Detect which cell encompasses the target text, then output its [x, y] center coordinate. 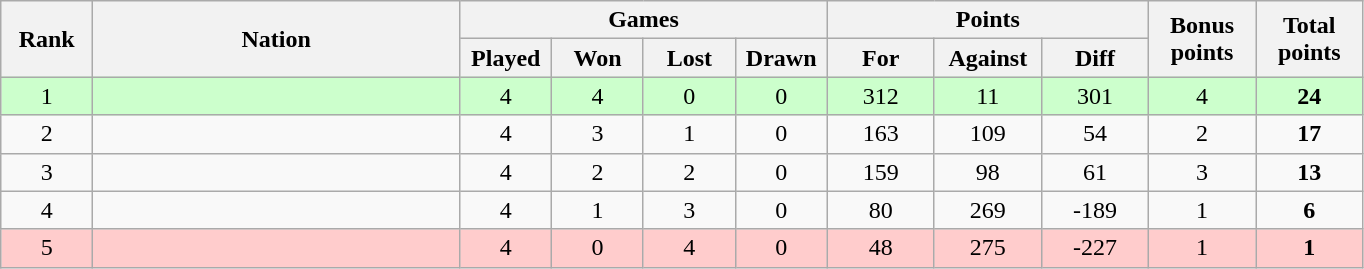
61 [1094, 172]
17 [1310, 134]
Against [988, 58]
-227 [1094, 248]
80 [880, 210]
Lost [689, 58]
109 [988, 134]
6 [1310, 210]
48 [880, 248]
Played [506, 58]
13 [1310, 172]
312 [880, 96]
Games [644, 20]
269 [988, 210]
5 [47, 248]
159 [880, 172]
Diff [1094, 58]
Won [598, 58]
-189 [1094, 210]
163 [880, 134]
24 [1310, 96]
Drawn [781, 58]
98 [988, 172]
275 [988, 248]
301 [1094, 96]
Totalpoints [1310, 39]
For [880, 58]
Points [988, 20]
54 [1094, 134]
11 [988, 96]
Nation [276, 39]
Rank [47, 39]
Bonuspoints [1202, 39]
